Identify which cell holds the provided text, then report its [X, Y] central coordinate. 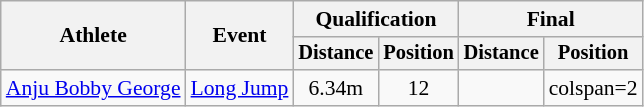
6.34m [336, 88]
Qualification [376, 19]
Anju Bobby George [94, 88]
Athlete [94, 36]
Long Jump [240, 88]
colspan=2 [594, 88]
12 [418, 88]
Event [240, 36]
Final [551, 19]
